Scan for the cell matching the given text and deliver its [x, y] coordinate at center. 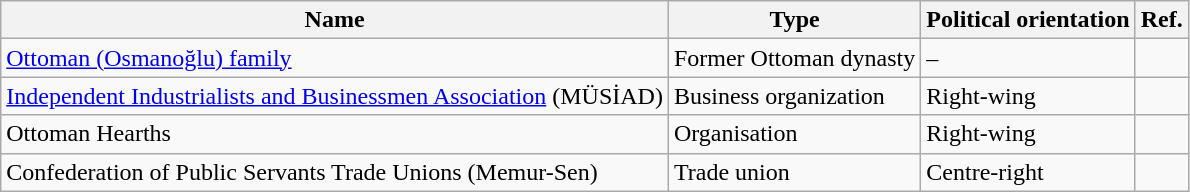
Ref. [1162, 20]
Political orientation [1028, 20]
Organisation [794, 134]
Ottoman (Osmanoğlu) family [335, 58]
Type [794, 20]
Name [335, 20]
Independent Industrialists and Businessmen Association (MÜSİAD) [335, 96]
Confederation of Public Servants Trade Unions (Memur-Sen) [335, 172]
Trade union [794, 172]
Centre-right [1028, 172]
Ottoman Hearths [335, 134]
Former Ottoman dynasty [794, 58]
– [1028, 58]
Business organization [794, 96]
